Scan for the cell matching the given text and deliver its (X, Y) coordinate at center. 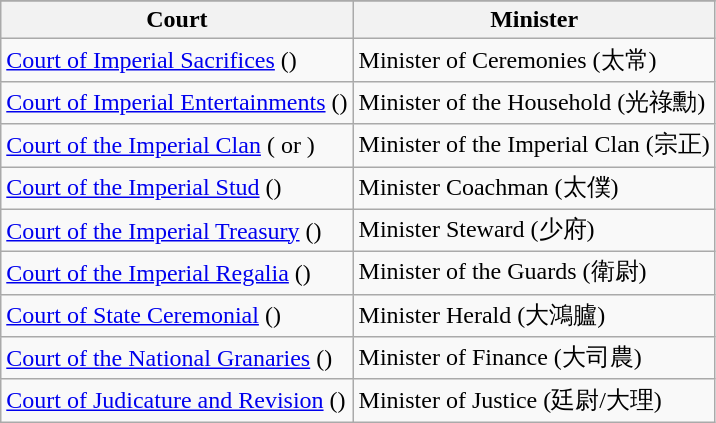
Court of Judicature and Revision () (177, 400)
Court of the Imperial Regalia () (177, 274)
Minister Herald (大鴻臚) (534, 316)
Court of State Ceremonial () (177, 316)
Minister of the Household (光祿勳) (534, 102)
Minister of the Imperial Clan (宗正) (534, 146)
Minister of Justice (廷尉/大理) (534, 400)
Court of Imperial Entertainments () (177, 102)
Court of the Imperial Stud () (177, 188)
Minister of Finance (大司農) (534, 358)
Court of Imperial Sacrifices () (177, 60)
Court of the National Granaries () (177, 358)
Minister Steward (少府) (534, 230)
Court (177, 20)
Minister of the Guards (衛尉) (534, 274)
Minister Coachman (太僕) (534, 188)
Court of the Imperial Treasury () (177, 230)
Minister of Ceremonies (太常) (534, 60)
Court of the Imperial Clan ( or ) (177, 146)
Minister (534, 20)
